For the text-containing cell, return its midpoint in (X, Y) coordinate format. 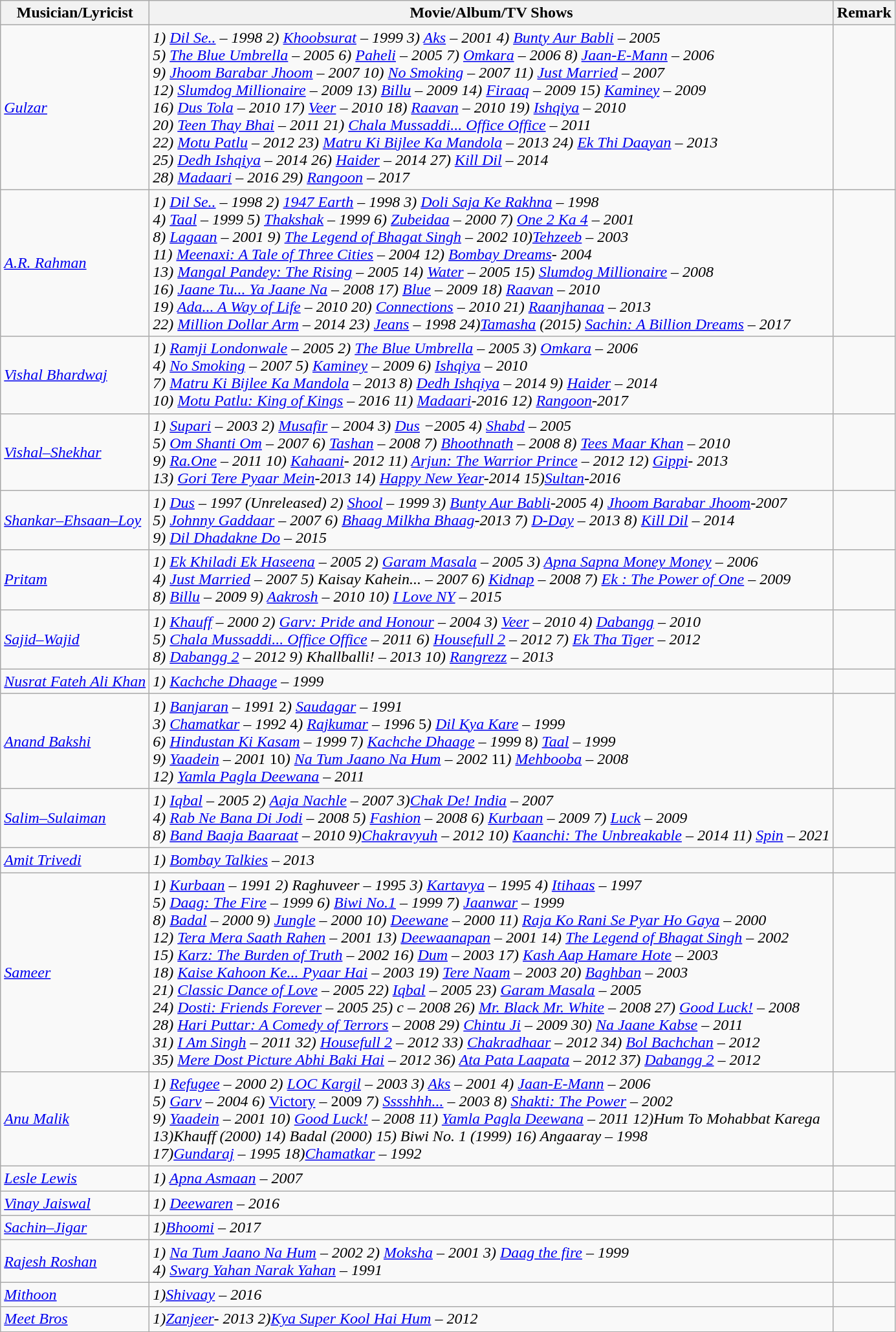
Meet Bros (75, 1319)
Rajesh Roshan (75, 1261)
Musician/Lyricist (75, 13)
1) Bombay Talkies – 2013 (492, 860)
Amit Trivedi (75, 860)
Movie/Album/TV Shows (492, 13)
1) Kachche Dhaage – 1999 (492, 681)
Vinay Jaiswal (75, 1203)
Sajid–Wajid (75, 639)
1)Zanjeer- 2013 2)Kya Super Kool Hai Hum – 2012 (492, 1319)
Salim–Sulaiman (75, 818)
Pritam (75, 580)
Anand Bakshi (75, 741)
1) Deewaren – 2016 (492, 1203)
Nusrat Fateh Ali Khan (75, 681)
Sachin–Jigar (75, 1228)
Anu Malik (75, 1119)
1)Shivaay – 2016 (492, 1294)
Gulzar (75, 107)
Mithoon (75, 1294)
1) Apna Asmaan – 2007 (492, 1179)
1) Na Tum Jaano Na Hum – 2002 2) Moksha – 2001 3) Daag the fire – 1999 4) Swarg Yahan Narak Yahan – 1991 (492, 1261)
1)Bhoomi – 2017 (492, 1228)
Shankar–Ehsaan–Loy (75, 520)
Vishal–Shekhar (75, 452)
Sameer (75, 972)
Vishal Bhardwaj (75, 375)
A.R. Rahman (75, 263)
Remark (864, 13)
Lesle Lewis (75, 1179)
